Locate the cell with the specified text and output its [X, Y] center coordinate. 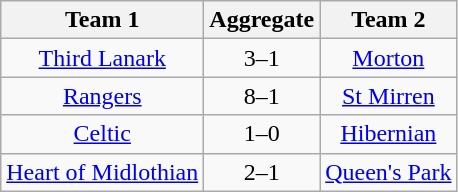
8–1 [262, 96]
Rangers [102, 96]
Morton [388, 58]
Third Lanark [102, 58]
Queen's Park [388, 172]
St Mirren [388, 96]
Team 1 [102, 20]
Aggregate [262, 20]
1–0 [262, 134]
Heart of Midlothian [102, 172]
Hibernian [388, 134]
Team 2 [388, 20]
3–1 [262, 58]
2–1 [262, 172]
Celtic [102, 134]
